From the cell containing the given text, extract its center point as (x, y) coordinate. 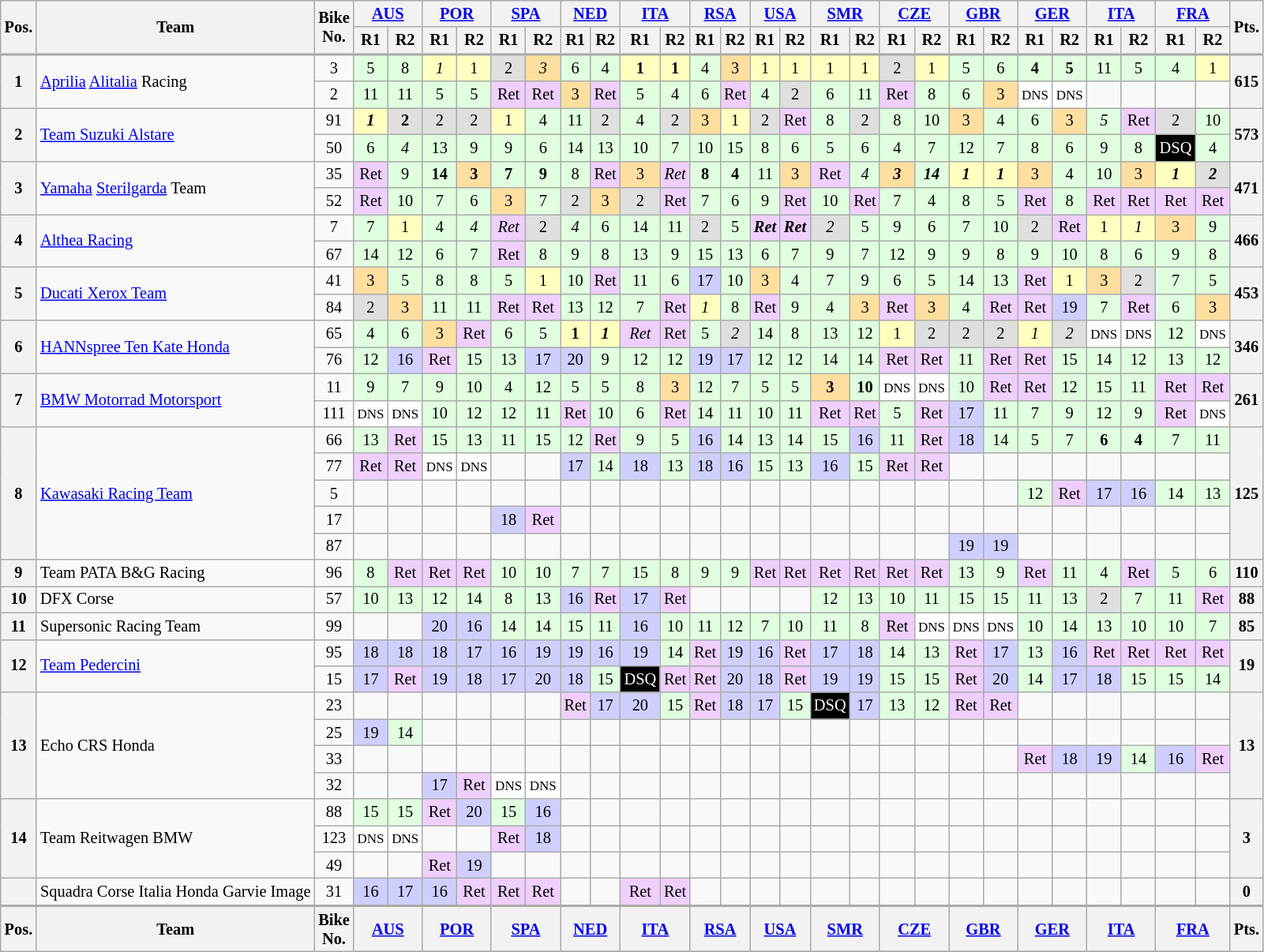
33 (333, 759)
Supersonic Racing Team (175, 626)
87 (333, 546)
HANNspree Ten Kate Honda (175, 347)
23 (333, 706)
346 (1247, 347)
Yamaha Sterilgarda Team (175, 188)
Team Reitwagen BMW (175, 838)
84 (333, 307)
41 (333, 280)
32 (333, 785)
261 (1247, 399)
50 (333, 148)
52 (333, 201)
BMW Motorrad Motorsport (175, 399)
25 (333, 733)
77 (333, 467)
67 (333, 254)
66 (333, 440)
96 (333, 573)
615 (1247, 81)
65 (333, 334)
Kawasaki Racing Team (175, 493)
95 (333, 653)
85 (1247, 626)
125 (1247, 493)
57 (333, 599)
Ducati Xerox Team (175, 294)
DFX Corse (175, 599)
99 (333, 626)
49 (333, 865)
91 (333, 121)
Team Suzuki Alstare (175, 134)
110 (1247, 573)
Squadra Corse Italia Honda Garvie Image (175, 891)
35 (333, 174)
76 (333, 360)
Echo CRS Honda (175, 745)
123 (333, 838)
466 (1247, 240)
Althea Racing (175, 240)
573 (1247, 134)
111 (333, 414)
471 (1247, 188)
0 (1247, 891)
Team PATA B&G Racing (175, 573)
31 (333, 891)
Team Pedercini (175, 666)
453 (1247, 294)
Aprilia Alitalia Racing (175, 81)
